Provide the (X, Y) coordinate of the cell's center where the given text is located.  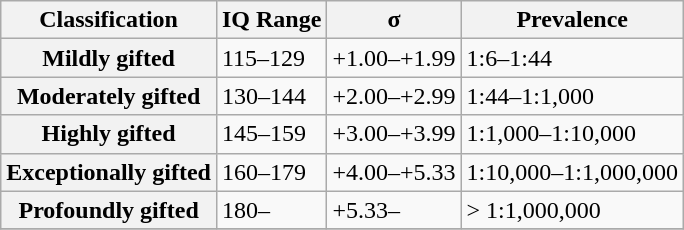
1:10,000–1:1,000,000 (572, 172)
115–129 (271, 58)
145–159 (271, 134)
+1.00–+1.99 (394, 58)
+4.00–+5.33 (394, 172)
1:6–1:44 (572, 58)
Moderately gifted (109, 96)
+5.33– (394, 210)
Mildly gifted (109, 58)
Classification (109, 20)
1:1,000–1:10,000 (572, 134)
+3.00–+3.99 (394, 134)
σ (394, 20)
Prevalence (572, 20)
180– (271, 210)
Exceptionally gifted (109, 172)
Profoundly gifted (109, 210)
+2.00–+2.99 (394, 96)
Highly gifted (109, 134)
1:44–1:1,000 (572, 96)
130–144 (271, 96)
IQ Range (271, 20)
160–179 (271, 172)
> 1:1,000,000 (572, 210)
